For the text-containing cell, return its midpoint in (x, y) coordinate format. 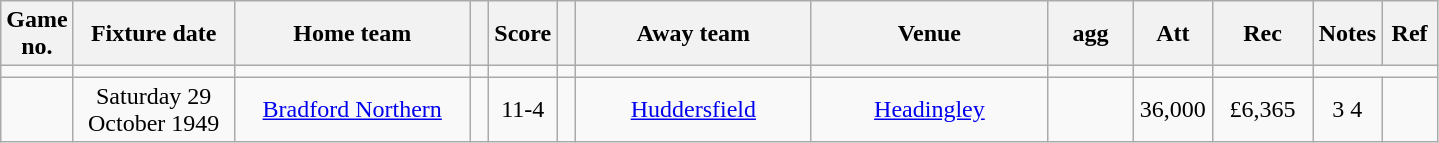
Fixture date (154, 34)
Saturday 29 October 1949 (154, 110)
36,000 (1174, 110)
Home team (352, 34)
3 4 (1347, 110)
Venue (929, 34)
Huddersfield (693, 110)
Away team (693, 34)
Rec (1262, 34)
11-4 (523, 110)
Bradford Northern (352, 110)
Att (1174, 34)
agg (1090, 34)
Headingley (929, 110)
£6,365 (1262, 110)
Ref (1410, 34)
Score (523, 34)
Notes (1347, 34)
Game no. (37, 34)
